Locate the cell with the specified text and output its [X, Y] center coordinate. 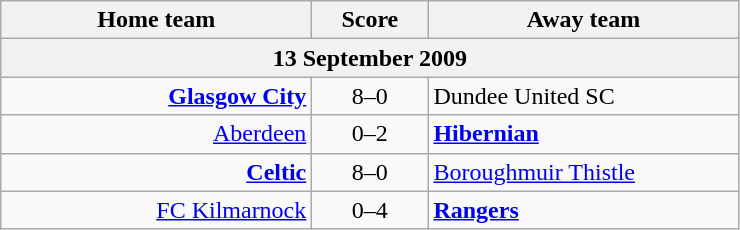
Glasgow City [156, 96]
Rangers [584, 210]
Score [370, 20]
0–4 [370, 210]
Dundee United SC [584, 96]
0–2 [370, 134]
Boroughmuir Thistle [584, 172]
Hibernian [584, 134]
Home team [156, 20]
FC Kilmarnock [156, 210]
13 September 2009 [370, 58]
Away team [584, 20]
Aberdeen [156, 134]
Celtic [156, 172]
